Determine the (x, y) coordinate at the center of the cell enclosing the given text.  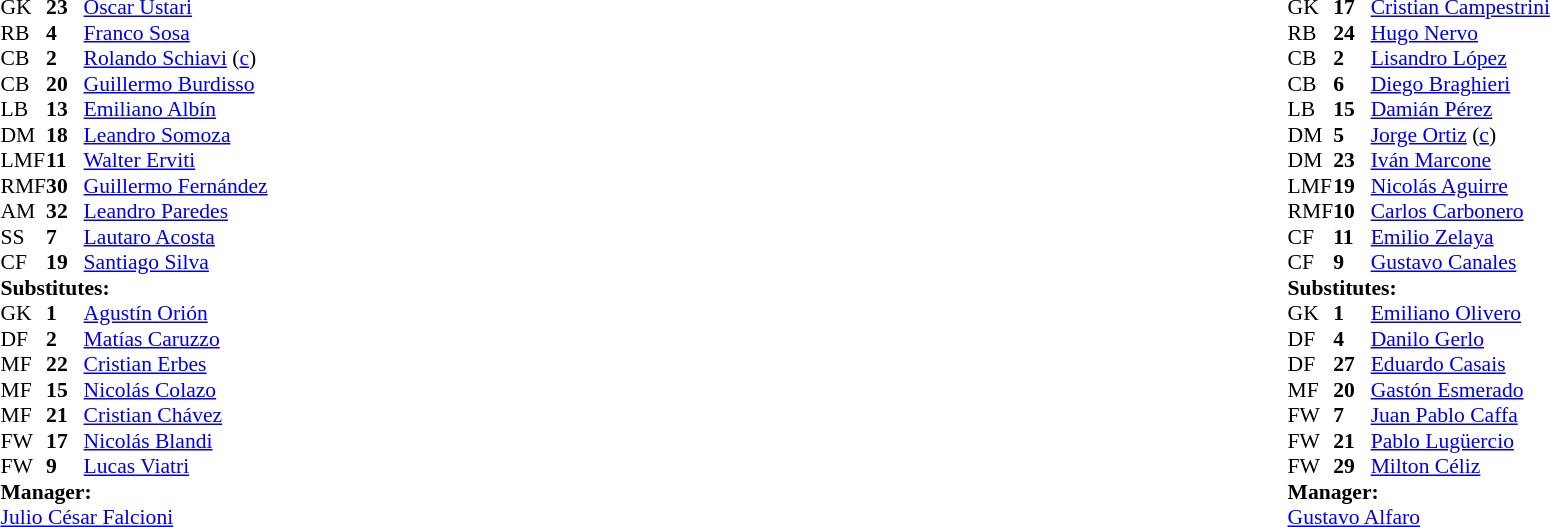
6 (1352, 84)
13 (65, 109)
Jorge Ortiz (c) (1460, 135)
Franco Sosa (176, 33)
23 (1352, 161)
Juan Pablo Caffa (1460, 415)
Eduardo Casais (1460, 365)
17 (65, 441)
32 (65, 211)
Rolando Schiavi (c) (176, 59)
Carlos Carbonero (1460, 211)
Cristian Erbes (176, 365)
Lucas Viatri (176, 467)
Nicolás Aguirre (1460, 186)
30 (65, 186)
Leandro Paredes (176, 211)
Nicolás Blandi (176, 441)
Emiliano Olivero (1460, 313)
Danilo Gerlo (1460, 339)
Leandro Somoza (176, 135)
Gustavo Canales (1460, 263)
Guillermo Fernández (176, 186)
Damián Pérez (1460, 109)
Guillermo Burdisso (176, 84)
Lisandro López (1460, 59)
27 (1352, 365)
Santiago Silva (176, 263)
22 (65, 365)
Diego Braghieri (1460, 84)
5 (1352, 135)
Milton Céliz (1460, 467)
AM (23, 211)
10 (1352, 211)
Matías Caruzzo (176, 339)
Agustín Orión (176, 313)
24 (1352, 33)
Iván Marcone (1460, 161)
Emilio Zelaya (1460, 237)
Hugo Nervo (1460, 33)
Cristian Chávez (176, 415)
SS (23, 237)
Gastón Esmerado (1460, 390)
Nicolás Colazo (176, 390)
Walter Erviti (176, 161)
18 (65, 135)
29 (1352, 467)
Lautaro Acosta (176, 237)
Pablo Lugüercio (1460, 441)
Emiliano Albín (176, 109)
